Identify which cell holds the provided text, then report its (X, Y) central coordinate. 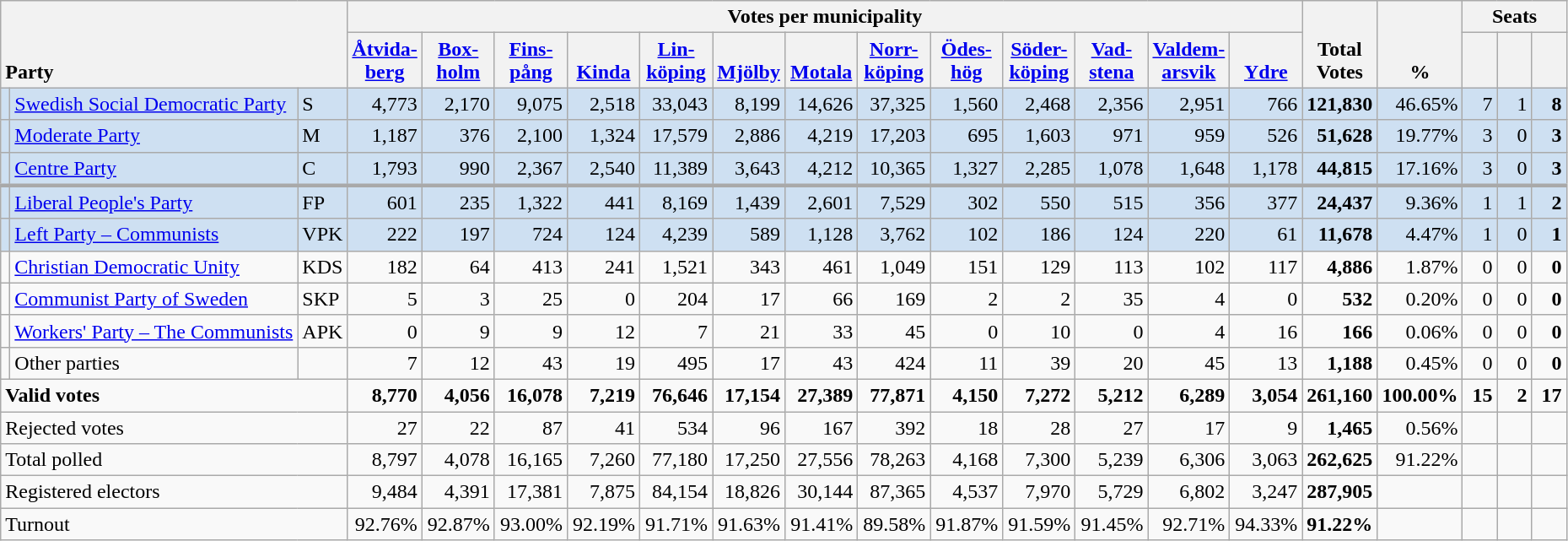
1,187 (385, 136)
4,537 (967, 492)
100.00% (1420, 395)
16,165 (531, 460)
10,365 (894, 169)
204 (676, 299)
1,521 (676, 267)
Liberal People's Party (154, 203)
302 (967, 203)
7,260 (603, 460)
96 (749, 428)
2,285 (1039, 169)
1,793 (385, 169)
0.06% (1420, 331)
5 (385, 299)
25 (531, 299)
C (322, 169)
17.16% (1420, 169)
4,150 (967, 395)
19.77% (1420, 136)
4,168 (967, 460)
121,830 (1339, 104)
17,250 (749, 460)
8,797 (385, 460)
89.58% (894, 524)
Valdem- arsvik (1189, 61)
Left Party – Communists (154, 235)
91.63% (749, 524)
Seats (1515, 17)
76,646 (676, 395)
33,043 (676, 104)
262,625 (1339, 460)
Registered electors (174, 492)
356 (1189, 203)
17,579 (676, 136)
Other parties (154, 363)
10 (1039, 331)
0.45% (1420, 363)
Norr- köping (894, 61)
14,626 (822, 104)
17,381 (531, 492)
220 (1189, 235)
30,144 (822, 492)
424 (894, 363)
971 (1112, 136)
Lin- köping (676, 61)
197 (458, 235)
167 (822, 428)
8 (1549, 104)
461 (822, 267)
20 (1112, 363)
6,306 (1189, 460)
17,154 (749, 395)
24,437 (1339, 203)
1,322 (531, 203)
VPK (322, 235)
1,078 (1112, 169)
91.59% (1039, 524)
8,199 (749, 104)
7,272 (1039, 395)
18 (967, 428)
Votes per municipality (825, 17)
2,601 (822, 203)
Turnout (174, 524)
7,529 (894, 203)
APK (322, 331)
2,468 (1039, 104)
1,560 (967, 104)
1,178 (1266, 169)
1,648 (1189, 169)
724 (531, 235)
7,970 (1039, 492)
SKP (322, 299)
377 (1266, 203)
Christian Democratic Unity (154, 267)
Fins- pång (531, 61)
413 (531, 267)
3,054 (1266, 395)
Ydre (1266, 61)
589 (749, 235)
Total polled (174, 460)
1.87% (1420, 267)
15 (1479, 395)
166 (1339, 331)
441 (603, 203)
3,247 (1266, 492)
Total Votes (1339, 44)
766 (1266, 104)
151 (967, 267)
9,484 (385, 492)
46.65% (1420, 104)
0.56% (1420, 428)
129 (1039, 267)
21 (749, 331)
2,886 (749, 136)
376 (458, 136)
Rejected votes (174, 428)
182 (385, 267)
Party (174, 44)
7,875 (603, 492)
27,556 (822, 460)
4,212 (822, 169)
91.87% (967, 524)
534 (676, 428)
5,239 (1112, 460)
343 (749, 267)
2,170 (458, 104)
Vad- stena (1112, 61)
2,367 (531, 169)
2,951 (1189, 104)
2,518 (603, 104)
66 (822, 299)
4,391 (458, 492)
222 (385, 235)
4,773 (385, 104)
77,871 (894, 395)
2,540 (603, 169)
6,802 (1189, 492)
4,078 (458, 460)
16 (1266, 331)
1,465 (1339, 428)
% (1420, 44)
92.19% (603, 524)
91.71% (676, 524)
91.41% (822, 524)
0.20% (1420, 299)
9.36% (1420, 203)
695 (967, 136)
M (322, 136)
5,729 (1112, 492)
11 (967, 363)
7,300 (1039, 460)
33 (822, 331)
Valid votes (174, 395)
87 (531, 428)
6,289 (1189, 395)
7,219 (603, 395)
Kinda (603, 61)
2,100 (531, 136)
35 (1112, 299)
28 (1039, 428)
91.45% (1112, 524)
169 (894, 299)
Motala (822, 61)
27,389 (822, 395)
9,075 (531, 104)
4,219 (822, 136)
532 (1339, 299)
44,815 (1339, 169)
1,324 (603, 136)
Centre Party (154, 169)
117 (1266, 267)
261,160 (1339, 395)
78,263 (894, 460)
4,886 (1339, 267)
515 (1112, 203)
94.33% (1266, 524)
Swedish Social Democratic Party (154, 104)
92.71% (1189, 524)
526 (1266, 136)
959 (1189, 136)
5,212 (1112, 395)
16,078 (531, 395)
92.76% (385, 524)
4,239 (676, 235)
77,180 (676, 460)
Moderate Party (154, 136)
13 (1266, 363)
113 (1112, 267)
235 (458, 203)
61 (1266, 235)
FP (322, 203)
4.47% (1420, 235)
Ödes- hög (967, 61)
495 (676, 363)
18,826 (749, 492)
3,063 (1266, 460)
186 (1039, 235)
39 (1039, 363)
550 (1039, 203)
11,678 (1339, 235)
1,049 (894, 267)
92.87% (458, 524)
Mjölby (749, 61)
1,327 (967, 169)
1,188 (1339, 363)
Söder- köping (1039, 61)
37,325 (894, 104)
392 (894, 428)
Åtvida- berg (385, 61)
93.00% (531, 524)
3,643 (749, 169)
3,762 (894, 235)
287,905 (1339, 492)
87,365 (894, 492)
4,056 (458, 395)
22 (458, 428)
1,128 (822, 235)
990 (458, 169)
2,356 (1112, 104)
1,603 (1039, 136)
S (322, 104)
11,389 (676, 169)
41 (603, 428)
1,439 (749, 203)
64 (458, 267)
Workers' Party – The Communists (154, 331)
601 (385, 203)
Communist Party of Sweden (154, 299)
51,628 (1339, 136)
17,203 (894, 136)
241 (603, 267)
8,169 (676, 203)
Box- holm (458, 61)
19 (603, 363)
KDS (322, 267)
8,770 (385, 395)
84,154 (676, 492)
